Provide the (x, y) coordinate of the cell's center where the given text is located.  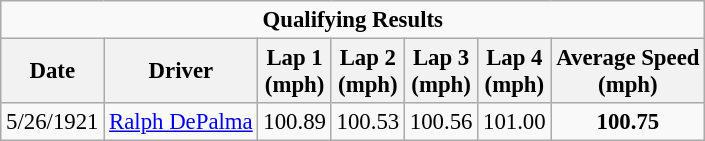
100.75 (628, 122)
101.00 (514, 122)
Ralph DePalma (181, 122)
Lap 1(mph) (294, 72)
100.89 (294, 122)
Lap 2(mph) (368, 72)
Average Speed(mph) (628, 72)
Lap 3(mph) (440, 72)
Lap 4(mph) (514, 72)
100.56 (440, 122)
100.53 (368, 122)
Qualifying Results (353, 20)
Date (52, 72)
Driver (181, 72)
5/26/1921 (52, 122)
